Return the (x, y) coordinate for the center point of the cell that contains the specified text.  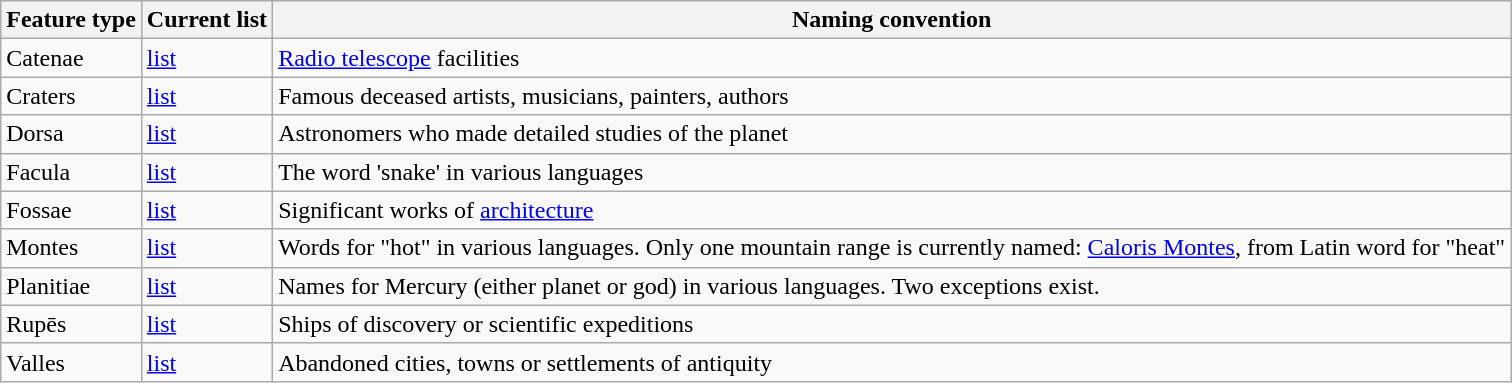
Fossae (72, 210)
Catenae (72, 58)
Abandoned cities, towns or settlements of antiquity (892, 362)
Astronomers who made detailed studies of the planet (892, 134)
Craters (72, 96)
Feature type (72, 20)
Significant works of architecture (892, 210)
Facula (72, 172)
Current list (206, 20)
Montes (72, 248)
Planitiae (72, 286)
Radio telescope facilities (892, 58)
Words for "hot" in various languages. Only one mountain range is currently named: Caloris Montes, from Latin word for "heat" (892, 248)
Valles (72, 362)
Rupēs (72, 324)
Naming convention (892, 20)
Dorsa (72, 134)
Ships of discovery or scientific expeditions (892, 324)
Names for Mercury (either planet or god) in various languages. Two exceptions exist. (892, 286)
The word 'snake' in various languages (892, 172)
Famous deceased artists, musicians, painters, authors (892, 96)
